From the cell containing the given text, extract its center point as (X, Y) coordinate. 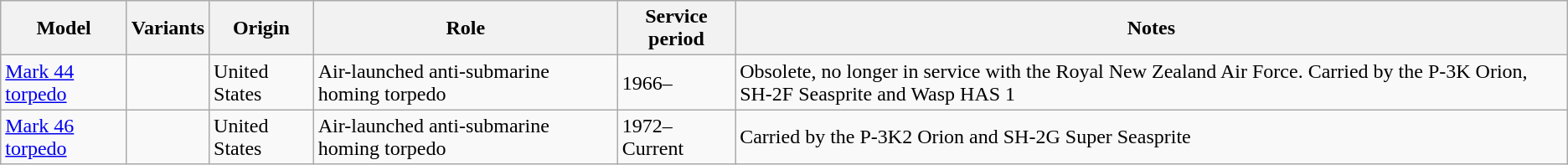
Role (466, 28)
Model (64, 28)
Obsolete, no longer in service with the Royal New Zealand Air Force. Carried by the P-3K Orion, SH-2F Seasprite and Wasp HAS 1 (1152, 82)
Mark 46 torpedo (64, 137)
Notes (1152, 28)
1972–Current (676, 137)
Origin (261, 28)
1966– (676, 82)
Carried by the P-3K2 Orion and SH-2G Super Seasprite (1152, 137)
Service period (676, 28)
Variants (168, 28)
Mark 44 torpedo (64, 82)
